Output the [x, y] coordinate of the center of the cell containing the given text.  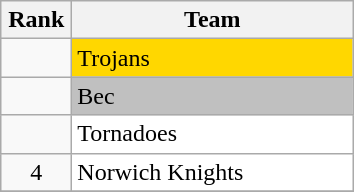
Norwich Knights [212, 172]
Team [212, 20]
Rank [36, 20]
Tornadoes [212, 134]
4 [36, 172]
Bec [212, 96]
Trojans [212, 58]
